For the text-containing cell, return its midpoint in [X, Y] coordinate format. 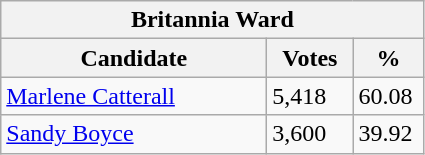
Candidate [134, 58]
5,418 [310, 96]
Votes [310, 58]
Marlene Catterall [134, 96]
Sandy Boyce [134, 134]
Britannia Ward [212, 20]
% [388, 58]
39.92 [388, 134]
3,600 [310, 134]
60.08 [388, 96]
